Identify which cell holds the provided text, then report its (x, y) central coordinate. 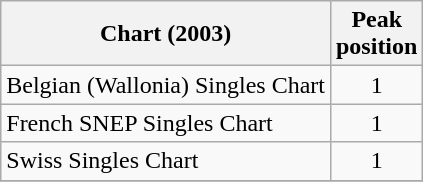
Swiss Singles Chart (166, 161)
Chart (2003) (166, 34)
French SNEP Singles Chart (166, 123)
Belgian (Wallonia) Singles Chart (166, 85)
Peakposition (376, 34)
